Search for the cell housing the specified text and yield its [X, Y] center coordinate. 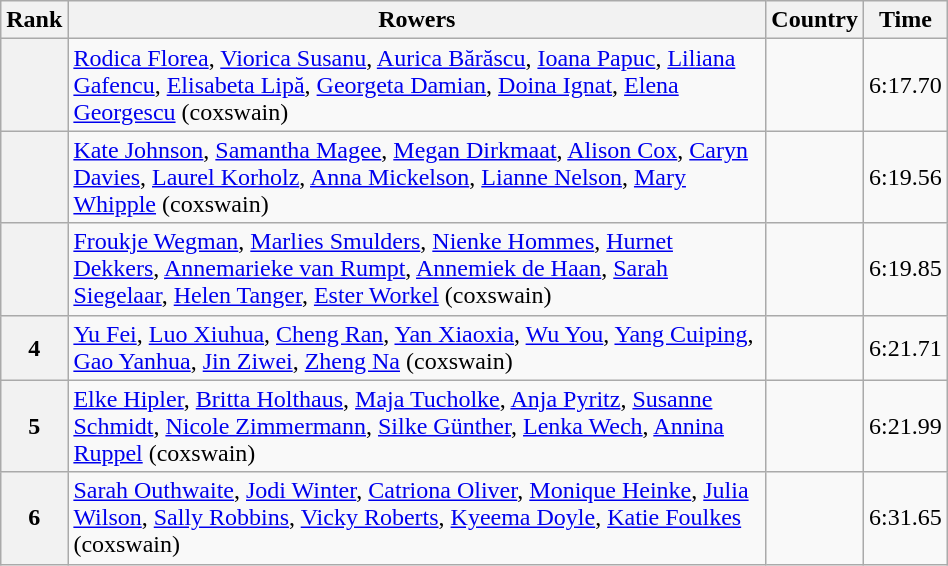
6 [34, 518]
Country [815, 20]
Rodica Florea, Viorica Susanu, Aurica Bărăscu, Ioana Papuc, Liliana Gafencu, Elisabeta Lipă, Georgeta Damian, Doina Ignat, Elena Georgescu (coxswain) [417, 85]
5 [34, 426]
6:19.85 [906, 269]
Rowers [417, 20]
6:21.71 [906, 348]
4 [34, 348]
Elke Hipler, Britta Holthaus, Maja Tucholke, Anja Pyritz, Susanne Schmidt, Nicole Zimmermann, Silke Günther, Lenka Wech, Annina Ruppel (coxswain) [417, 426]
6:19.56 [906, 177]
6:31.65 [906, 518]
Kate Johnson, Samantha Magee, Megan Dirkmaat, Alison Cox, Caryn Davies, Laurel Korholz, Anna Mickelson, Lianne Nelson, Mary Whipple (coxswain) [417, 177]
6:17.70 [906, 85]
Sarah Outhwaite, Jodi Winter, Catriona Oliver, Monique Heinke, Julia Wilson, Sally Robbins, Vicky Roberts, Kyeema Doyle, Katie Foulkes (coxswain) [417, 518]
Time [906, 20]
6:21.99 [906, 426]
Rank [34, 20]
Yu Fei, Luo Xiuhua, Cheng Ran, Yan Xiaoxia, Wu You, Yang Cuiping, Gao Yanhua, Jin Ziwei, Zheng Na (coxswain) [417, 348]
